Capture the cell that displays the provided text and extract its [x, y] central coordinate. 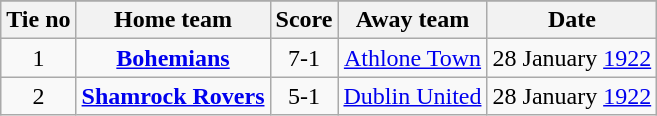
Score [304, 20]
Shamrock Rovers [173, 96]
1 [38, 58]
2 [38, 96]
Tie no [38, 20]
Bohemians [173, 58]
Home team [173, 20]
7-1 [304, 58]
Athlone Town [412, 58]
Away team [412, 20]
Date [572, 20]
Dublin United [412, 96]
5-1 [304, 96]
